Find where the given text appears and provide that cell's center as [x, y] coordinate. 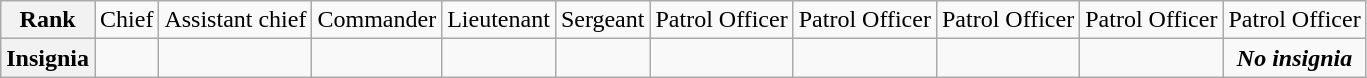
No insignia [1294, 58]
Rank [48, 20]
Insignia [48, 58]
Lieutenant [499, 20]
Sergeant [602, 20]
Commander [377, 20]
Assistant chief [236, 20]
Chief [127, 20]
